Determine the (x, y) coordinate at the center of the cell enclosing the given text.  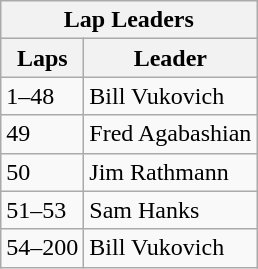
Sam Hanks (170, 210)
Fred Agabashian (170, 134)
Jim Rathmann (170, 172)
54–200 (42, 248)
51–53 (42, 210)
1–48 (42, 96)
Lap Leaders (129, 20)
Leader (170, 58)
50 (42, 172)
49 (42, 134)
Laps (42, 58)
